Determine the [X, Y] coordinate at the center of the cell enclosing the given text.  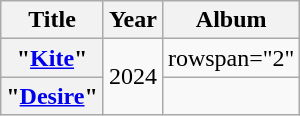
Year [132, 20]
Album [231, 20]
rowspan="2" [231, 58]
"Kite" [52, 58]
Title [52, 20]
"Desire" [52, 96]
2024 [132, 77]
